Determine the (X, Y) coordinate at the center of the cell enclosing the given text.  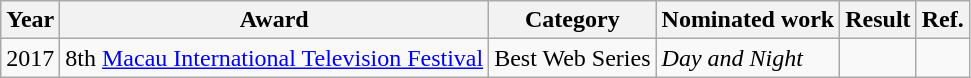
Nominated work (748, 20)
Category (572, 20)
Best Web Series (572, 58)
8th Macau International Television Festival (274, 58)
Ref. (942, 20)
Day and Night (748, 58)
Result (878, 20)
Year (30, 20)
2017 (30, 58)
Award (274, 20)
